Search for the cell housing the specified text and yield its (X, Y) center coordinate. 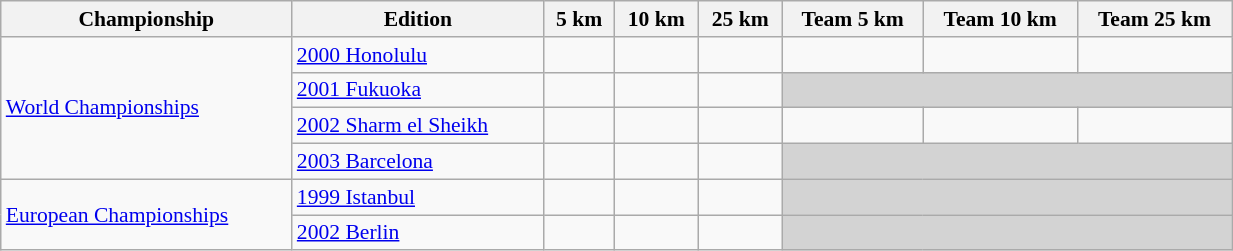
2002 Berlin (418, 233)
2003 Barcelona (418, 162)
10 km (656, 19)
1999 Istanbul (418, 197)
European Championships (146, 214)
5 km (579, 19)
2000 Honolulu (418, 55)
Team 25 km (1154, 19)
Team 5 km (852, 19)
World Championships (146, 108)
Team 10 km (1000, 19)
2001 Fukuoka (418, 90)
Edition (418, 19)
Championship (146, 19)
2002 Sharm el Sheikh (418, 126)
25 km (740, 19)
